From the cell containing the given text, extract its center point as [x, y] coordinate. 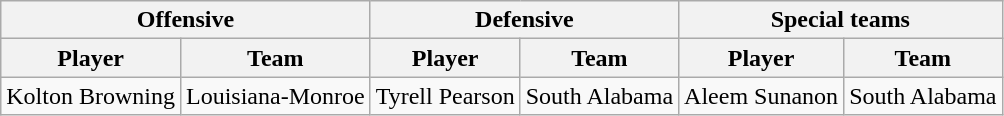
Defensive [524, 20]
Louisiana-Monroe [275, 96]
Kolton Browning [91, 96]
Tyrell Pearson [445, 96]
Special teams [840, 20]
Aleem Sunanon [762, 96]
Offensive [186, 20]
